Return the [X, Y] coordinate for the center point of the cell that contains the specified text.  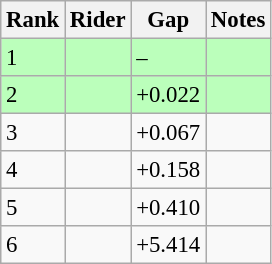
+5.414 [168, 245]
4 [33, 170]
+0.022 [168, 95]
+0.067 [168, 133]
Notes [238, 20]
+0.410 [168, 208]
Gap [168, 20]
Rider [98, 20]
5 [33, 208]
Rank [33, 20]
6 [33, 245]
2 [33, 95]
+0.158 [168, 170]
– [168, 58]
1 [33, 58]
3 [33, 133]
